Find where the given text appears and provide that cell's center as (x, y) coordinate. 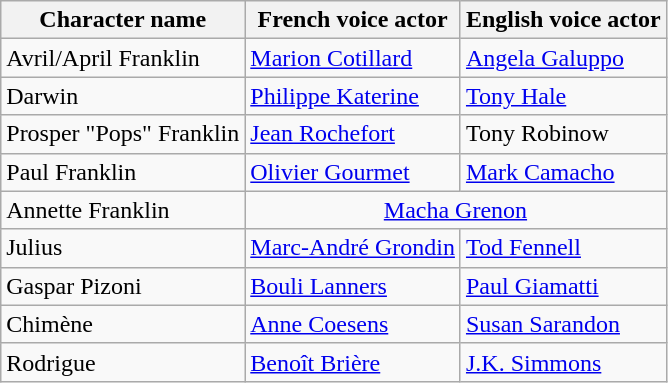
Gaspar Pizoni (123, 286)
Philippe Katerine (353, 96)
Macha Grenon (456, 210)
Prosper "Pops" Franklin (123, 134)
Anne Coesens (353, 324)
J.K. Simmons (563, 362)
Marc-André Grondin (353, 248)
Benoît Brière (353, 362)
Julius (123, 248)
Tod Fennell (563, 248)
English voice actor (563, 20)
Paul Franklin (123, 172)
Marion Cotillard (353, 58)
Avril/April Franklin (123, 58)
Bouli Lanners (353, 286)
Tony Robinow (563, 134)
Annette Franklin (123, 210)
Angela Galuppo (563, 58)
Susan Sarandon (563, 324)
French voice actor (353, 20)
Olivier Gourmet (353, 172)
Tony Hale (563, 96)
Jean Rochefort (353, 134)
Mark Camacho (563, 172)
Chimène (123, 324)
Darwin (123, 96)
Paul Giamatti (563, 286)
Character name (123, 20)
Rodrigue (123, 362)
